Return (X, Y) of the center of cell containing provided text 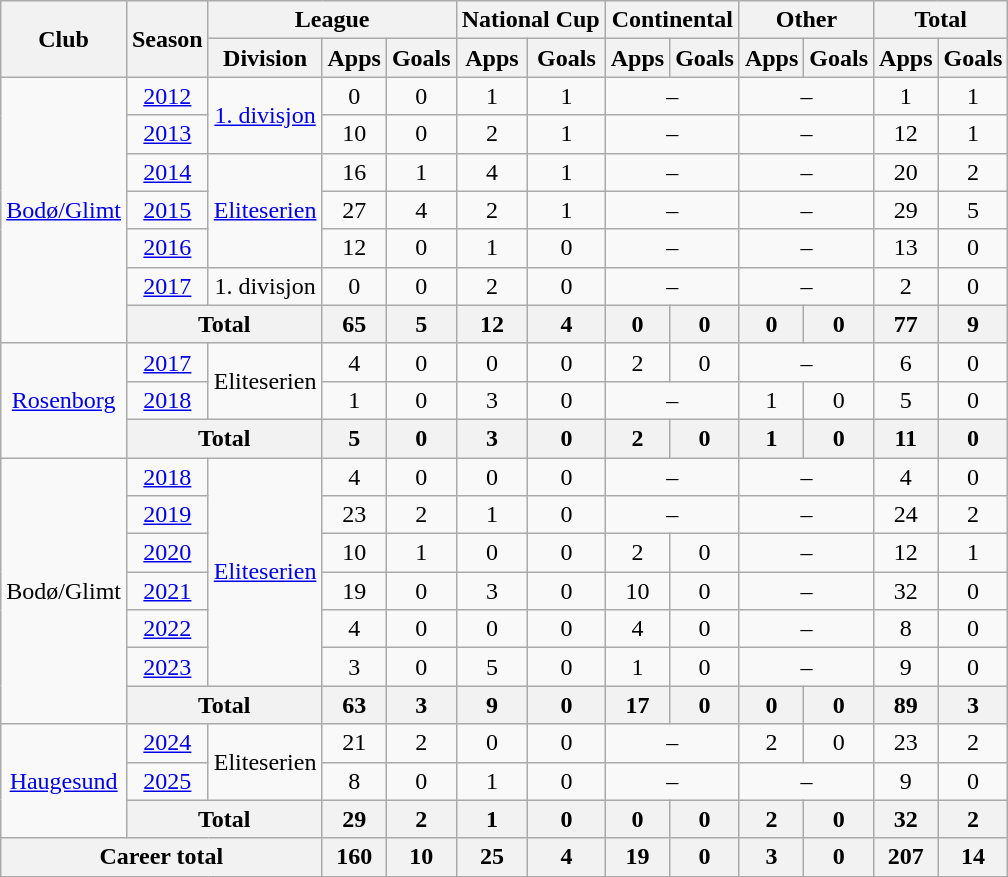
14 (973, 857)
27 (354, 210)
2022 (167, 629)
Rosenborg (64, 400)
2023 (167, 667)
17 (637, 705)
207 (906, 857)
Division (265, 58)
6 (906, 362)
65 (354, 324)
77 (906, 324)
Other (806, 20)
Continental (672, 20)
Haugesund (64, 781)
160 (354, 857)
2021 (167, 591)
2024 (167, 743)
2016 (167, 248)
13 (906, 248)
2012 (167, 96)
2019 (167, 515)
21 (354, 743)
2020 (167, 553)
League (332, 20)
89 (906, 705)
2014 (167, 172)
20 (906, 172)
2013 (167, 134)
2025 (167, 781)
63 (354, 705)
16 (354, 172)
11 (906, 438)
National Cup (530, 20)
25 (492, 857)
Career total (162, 857)
Season (167, 39)
2015 (167, 210)
Club (64, 39)
24 (906, 515)
